Output the [x, y] coordinate of the center of the cell containing the given text.  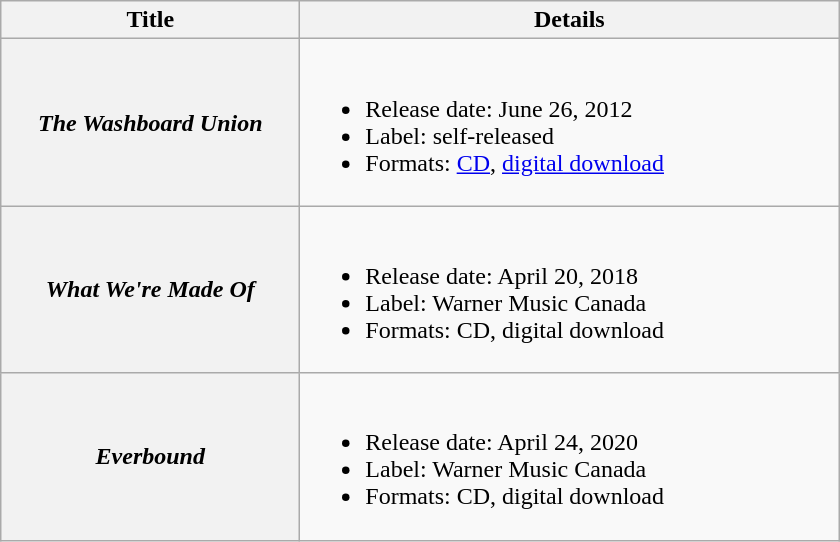
Release date: April 24, 2020Label: Warner Music CanadaFormats: CD, digital download [570, 456]
Details [570, 20]
Title [150, 20]
The Washboard Union [150, 122]
Everbound [150, 456]
Release date: April 20, 2018 Label: Warner Music CanadaFormats: CD, digital download [570, 290]
What We're Made Of [150, 290]
Release date: June 26, 2012Label: self-releasedFormats: CD, digital download [570, 122]
